Output the [x, y] coordinate of the center of the cell containing the given text.  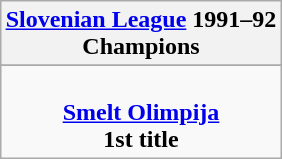
Slovenian League 1991–92Champions [141, 34]
Smelt Olimpija1st title [141, 112]
